Detect which cell encompasses the target text, then output its [x, y] center coordinate. 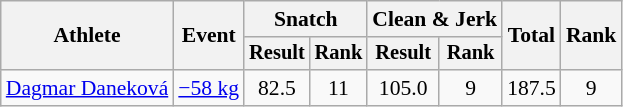
11 [339, 88]
Snatch [306, 19]
−58 kg [208, 88]
Dagmar Daneková [88, 88]
Total [532, 36]
Athlete [88, 36]
187.5 [532, 88]
105.0 [403, 88]
Event [208, 36]
Clean & Jerk [434, 19]
82.5 [277, 88]
